Scan for the cell matching the given text and deliver its (X, Y) coordinate at center. 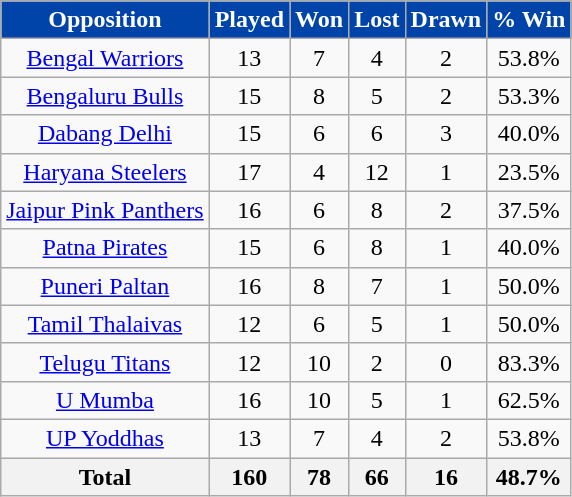
% Win (529, 20)
Bengaluru Bulls (105, 96)
Puneri Paltan (105, 286)
66 (377, 477)
62.5% (529, 400)
Lost (377, 20)
Played (249, 20)
23.5% (529, 172)
Bengal Warriors (105, 58)
Total (105, 477)
Won (320, 20)
0 (446, 362)
37.5% (529, 210)
UP Yoddhas (105, 438)
83.3% (529, 362)
78 (320, 477)
Tamil Thalaivas (105, 324)
U Mumba (105, 400)
48.7% (529, 477)
Drawn (446, 20)
Jaipur Pink Panthers (105, 210)
53.3% (529, 96)
Haryana Steelers (105, 172)
3 (446, 134)
Opposition (105, 20)
160 (249, 477)
17 (249, 172)
Dabang Delhi (105, 134)
Telugu Titans (105, 362)
Patna Pirates (105, 248)
